For the text-containing cell, return its midpoint in (X, Y) coordinate format. 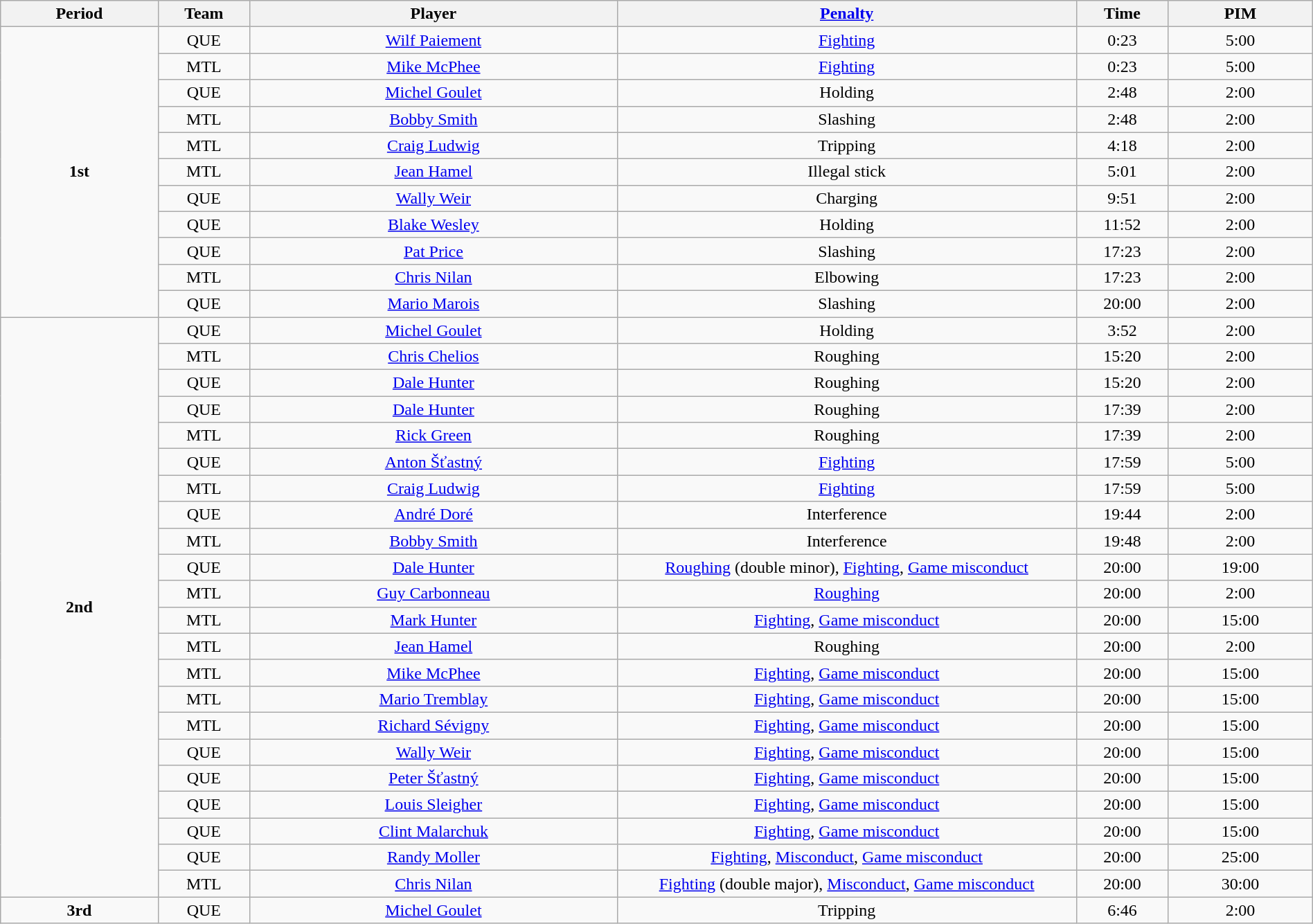
Chris Chelios (434, 357)
3:52 (1122, 330)
Wilf Paiement (434, 40)
4:18 (1122, 145)
Team (204, 14)
Richard Sévigny (434, 725)
Mario Marois (434, 303)
1st (79, 172)
Mark Hunter (434, 620)
Peter Šťastný (434, 779)
Player (434, 14)
3rd (79, 910)
Roughing (double minor), Fighting, Game misconduct (846, 567)
Fighting (double major), Misconduct, Game misconduct (846, 884)
2nd (79, 607)
Period (79, 14)
Fighting, Misconduct, Game misconduct (846, 858)
Pat Price (434, 251)
19:44 (1122, 515)
Louis Sleigher (434, 805)
Guy Carbonneau (434, 594)
Penalty (846, 14)
Blake Wesley (434, 224)
Illegal stick (846, 172)
6:46 (1122, 910)
19:00 (1240, 567)
30:00 (1240, 884)
19:48 (1122, 541)
Anton Šťastný (434, 462)
Charging (846, 198)
9:51 (1122, 198)
Rick Green (434, 436)
5:01 (1122, 172)
Randy Moller (434, 858)
11:52 (1122, 224)
Time (1122, 14)
Clint Malarchuk (434, 831)
25:00 (1240, 858)
André Doré (434, 515)
Mario Tremblay (434, 699)
Elbowing (846, 277)
PIM (1240, 14)
